Pinpoint the cell where the given text exists, returning its [x, y] midpoint coordinate. 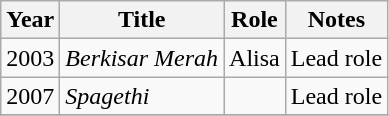
Role [255, 20]
2003 [30, 58]
Berkisar Merah [142, 58]
Spagethi [142, 96]
Notes [336, 20]
2007 [30, 96]
Alisa [255, 58]
Title [142, 20]
Year [30, 20]
